Output the [X, Y] coordinate of the center of the cell containing the given text.  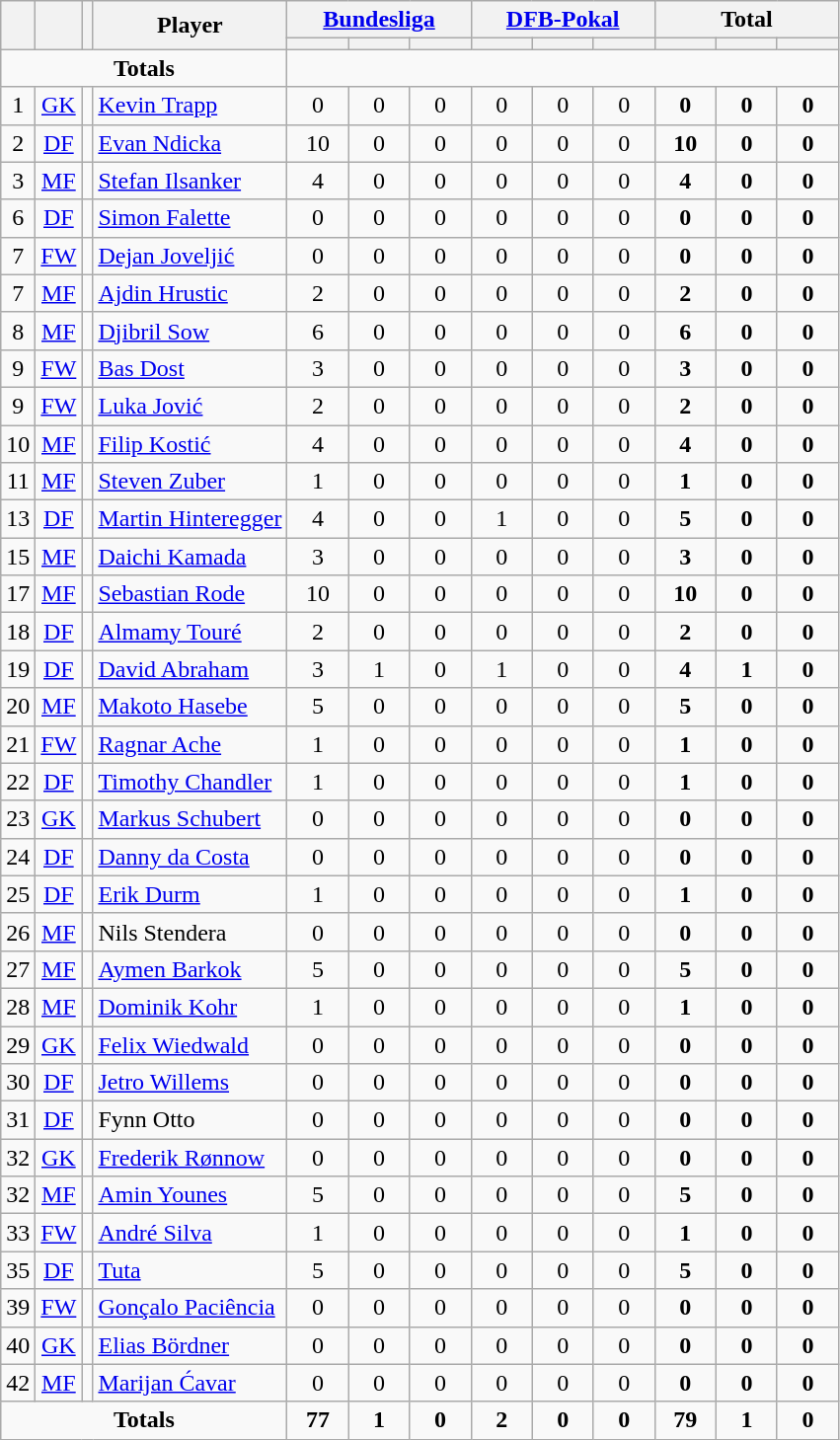
Sebastian Rode [190, 594]
DFB-Pokal [563, 20]
8 [18, 331]
79 [685, 1420]
Bundesliga [379, 20]
21 [18, 744]
Kevin Trapp [190, 106]
Stefan Ilsanker [190, 181]
19 [18, 669]
20 [18, 707]
27 [18, 969]
Ajdin Hrustic [190, 293]
Almamy Touré [190, 632]
Gonçalo Paciência [190, 1308]
17 [18, 594]
David Abraham [190, 669]
29 [18, 1045]
Steven Zuber [190, 482]
39 [18, 1308]
Tuta [190, 1270]
40 [18, 1345]
Elias Bördner [190, 1345]
Bas Dost [190, 368]
Makoto Hasebe [190, 707]
Filip Kostić [190, 443]
Amin Younes [190, 1195]
15 [18, 557]
31 [18, 1120]
Nils Stendera [190, 932]
Aymen Barkok [190, 969]
Daichi Kamada [190, 557]
Dominik Kohr [190, 1007]
18 [18, 632]
25 [18, 894]
42 [18, 1383]
Djibril Sow [190, 331]
Dejan Joveljić [190, 256]
Erik Durm [190, 894]
Marijan Ćavar [190, 1383]
28 [18, 1007]
Total [746, 20]
Jetro Willems [190, 1083]
77 [318, 1420]
23 [18, 819]
Markus Schubert [190, 819]
30 [18, 1083]
Frederik Rønnow [190, 1158]
26 [18, 932]
Felix Wiedwald [190, 1045]
Danny da Costa [190, 857]
22 [18, 782]
Timothy Chandler [190, 782]
35 [18, 1270]
24 [18, 857]
11 [18, 482]
33 [18, 1233]
André Silva [190, 1233]
13 [18, 519]
Luka Jović [190, 406]
Martin Hinteregger [190, 519]
Evan Ndicka [190, 143]
Simon Falette [190, 218]
Ragnar Ache [190, 744]
Fynn Otto [190, 1120]
Player [190, 26]
